Scan for the cell matching the given text and deliver its [X, Y] coordinate at center. 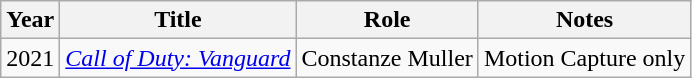
2021 [30, 58]
Title [178, 20]
Call of Duty: Vanguard [178, 58]
Year [30, 20]
Role [387, 20]
Constanze Muller [387, 58]
Motion Capture only [584, 58]
Notes [584, 20]
